Find where the given text appears and provide that cell's center as (X, Y) coordinate. 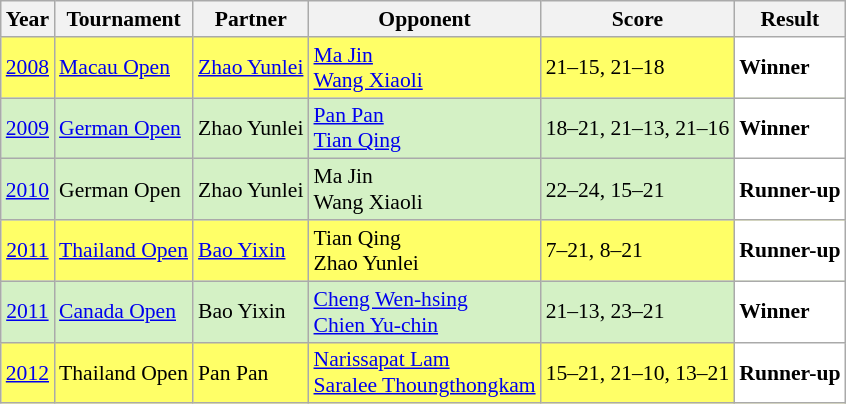
Tournament (124, 19)
Tian Qing Zhao Yunlei (424, 250)
22–24, 15–21 (638, 190)
Result (790, 19)
21–15, 21–18 (638, 68)
2012 (28, 372)
Canada Open (124, 312)
Cheng Wen-hsing Chien Yu-chin (424, 312)
Year (28, 19)
18–21, 21–13, 21–16 (638, 128)
15–21, 21–10, 13–21 (638, 372)
Opponent (424, 19)
Narissapat Lam Saralee Thoungthongkam (424, 372)
2010 (28, 190)
2008 (28, 68)
Score (638, 19)
Macau Open (124, 68)
7–21, 8–21 (638, 250)
Pan Pan Tian Qing (424, 128)
21–13, 23–21 (638, 312)
Pan Pan (250, 372)
Partner (250, 19)
2009 (28, 128)
